Detect which cell encompasses the target text, then output its [X, Y] center coordinate. 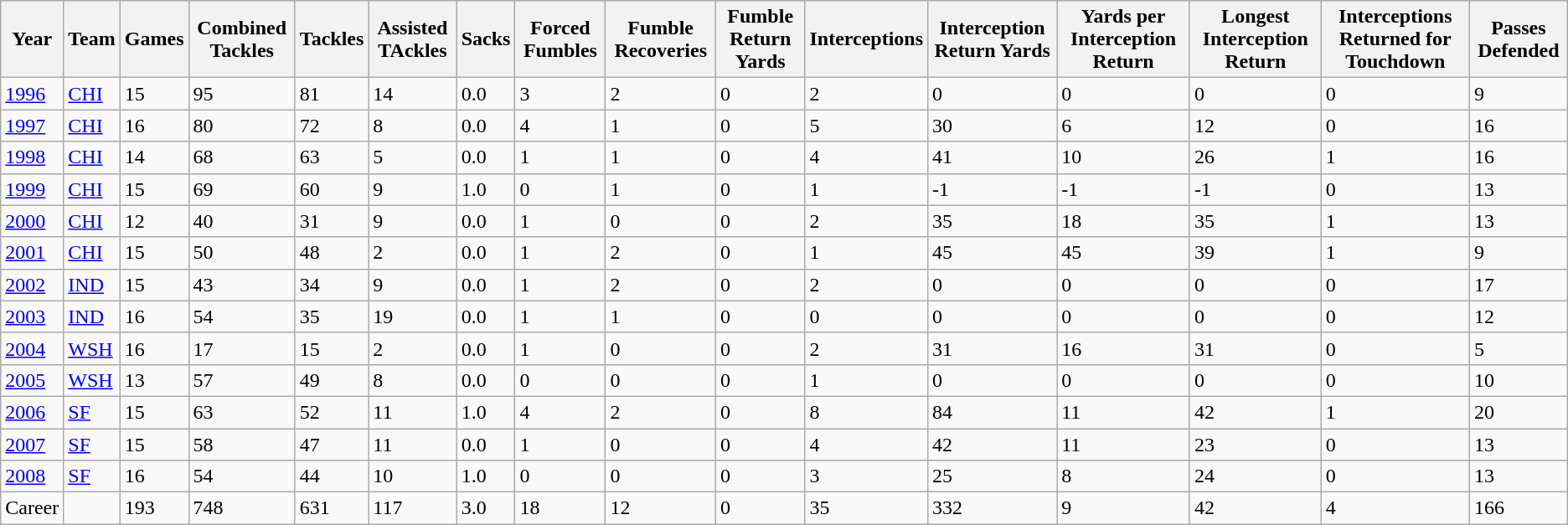
41 [993, 157]
69 [241, 189]
2008 [32, 476]
68 [241, 157]
52 [332, 412]
Interception Return Yards [993, 39]
25 [993, 476]
19 [412, 317]
Career [32, 508]
84 [993, 412]
2007 [32, 445]
Team [92, 39]
44 [332, 476]
72 [332, 126]
631 [332, 508]
748 [241, 508]
3.0 [486, 508]
Fumble Recoveries [661, 39]
50 [241, 253]
2002 [32, 285]
49 [332, 380]
Tackles [332, 39]
Fumble Return Yards [761, 39]
Interceptions Returned for Touchdown [1395, 39]
Year [32, 39]
1999 [32, 189]
Games [154, 39]
2000 [32, 221]
2001 [32, 253]
20 [1518, 412]
193 [154, 508]
6 [1124, 126]
40 [241, 221]
1998 [32, 157]
2006 [32, 412]
Passes Defended [1518, 39]
1996 [32, 94]
95 [241, 94]
Longest Interception Return [1255, 39]
2004 [32, 348]
26 [1255, 157]
166 [1518, 508]
2005 [32, 380]
Assisted TAckles [412, 39]
48 [332, 253]
2003 [32, 317]
Interceptions [866, 39]
47 [332, 445]
34 [332, 285]
81 [332, 94]
1997 [32, 126]
Combined Tackles [241, 39]
Yards per Interception Return [1124, 39]
117 [412, 508]
332 [993, 508]
39 [1255, 253]
57 [241, 380]
43 [241, 285]
30 [993, 126]
60 [332, 189]
58 [241, 445]
80 [241, 126]
24 [1255, 476]
Forced Fumbles [560, 39]
Sacks [486, 39]
23 [1255, 445]
